Pinpoint the cell where the given text exists, returning its [x, y] midpoint coordinate. 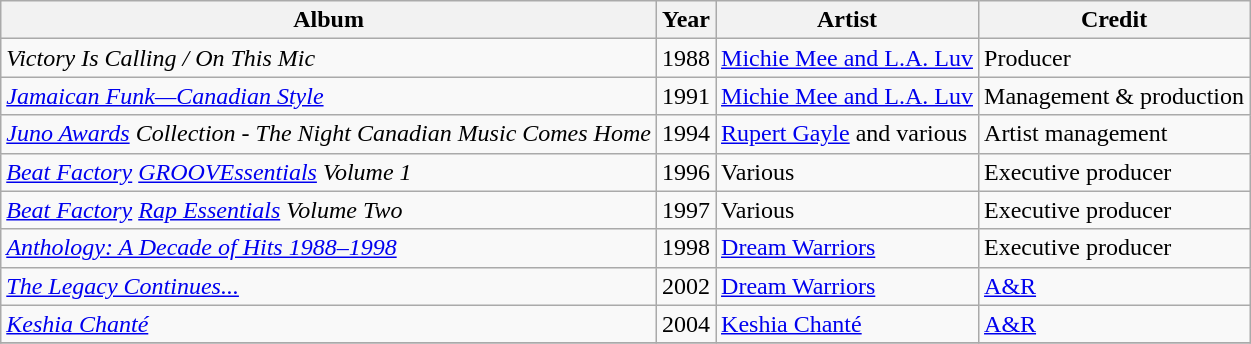
Credit [1114, 20]
The Legacy Continues... [329, 286]
Year [686, 20]
Juno Awards Collection - The Night Canadian Music Comes Home [329, 134]
Anthology: A Decade of Hits 1988–1998 [329, 248]
1988 [686, 58]
Jamaican Funk—Canadian Style [329, 96]
1994 [686, 134]
2004 [686, 324]
1997 [686, 210]
Artist [848, 20]
Beat Factory GROOVEssentials Volume 1 [329, 172]
Rupert Gayle and various [848, 134]
Victory Is Calling / On This Mic [329, 58]
2002 [686, 286]
Beat Factory Rap Essentials Volume Two [329, 210]
1996 [686, 172]
Album [329, 20]
1998 [686, 248]
Management & production [1114, 96]
1991 [686, 96]
Artist management [1114, 134]
Producer [1114, 58]
